Provide the [X, Y] coordinate of the cell's center where the given text is located.  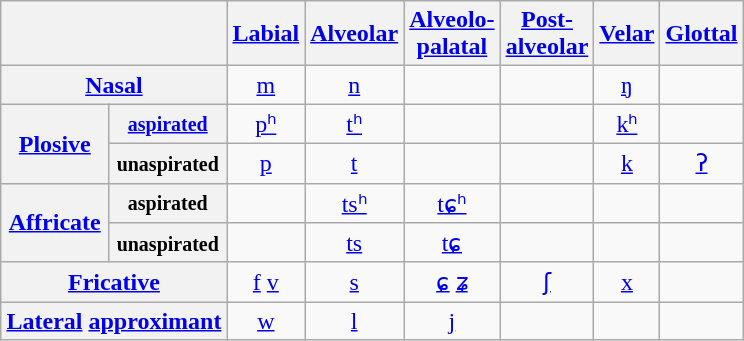
pʰ [266, 124]
ʔ [702, 163]
Affricate [55, 222]
Labial [266, 34]
Plosive [55, 144]
ts [354, 243]
w [266, 321]
t [354, 163]
Post-alveolar [547, 34]
kʰ [627, 124]
Nasal [114, 85]
Velar [627, 34]
Alveolo-palatal [452, 34]
tɕ [452, 243]
n [354, 85]
f v [266, 282]
j [452, 321]
Alveolar [354, 34]
m [266, 85]
tɕʰ [452, 203]
ʃ [547, 282]
Glottal [702, 34]
tsʰ [354, 203]
l [354, 321]
x [627, 282]
k [627, 163]
s [354, 282]
p [266, 163]
Lateral approximant [114, 321]
ɕ ʑ [452, 282]
tʰ [354, 124]
Fricative [114, 282]
ŋ [627, 85]
